Locate the cell with the specified text and output its [x, y] center coordinate. 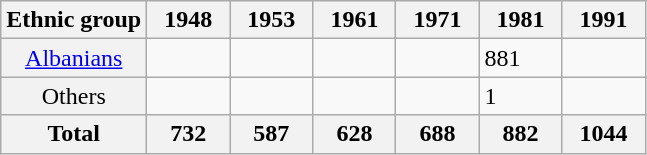
1 [520, 96]
Total [74, 134]
1991 [604, 20]
881 [520, 58]
1961 [354, 20]
732 [188, 134]
587 [272, 134]
Albanians [74, 58]
882 [520, 134]
1981 [520, 20]
Others [74, 96]
1948 [188, 20]
Ethnic group [74, 20]
1044 [604, 134]
1971 [438, 20]
688 [438, 134]
628 [354, 134]
1953 [272, 20]
